Find where the given text appears and provide that cell's center as (X, Y) coordinate. 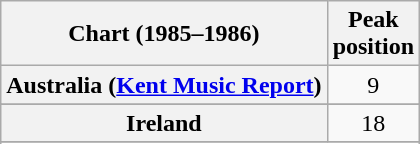
18 (373, 123)
Peakposition (373, 34)
Chart (1985–1986) (164, 34)
9 (373, 85)
Ireland (164, 123)
Australia (Kent Music Report) (164, 85)
